Detect which cell encompasses the target text, then output its (X, Y) center coordinate. 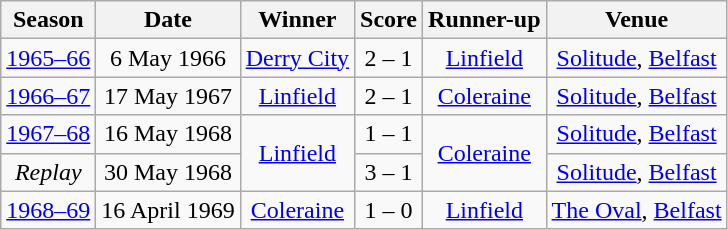
Season (48, 20)
Replay (48, 172)
16 May 1968 (168, 134)
1965–66 (48, 58)
1967–68 (48, 134)
Winner (297, 20)
1 – 0 (389, 210)
1966–67 (48, 96)
17 May 1967 (168, 96)
Venue (636, 20)
3 – 1 (389, 172)
16 April 1969 (168, 210)
1968–69 (48, 210)
Runner-up (485, 20)
Derry City (297, 58)
30 May 1968 (168, 172)
Date (168, 20)
6 May 1966 (168, 58)
Score (389, 20)
1 – 1 (389, 134)
The Oval, Belfast (636, 210)
